Determine the (x, y) coordinate at the center of the cell enclosing the given text.  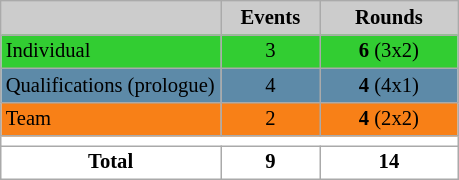
Individual (111, 51)
2 (270, 119)
4 (270, 85)
6 (3x2) (388, 51)
4 (2x2) (388, 119)
Qualifications (prologue) (111, 85)
Events (270, 17)
9 (270, 162)
4 (4x1) (388, 85)
14 (388, 162)
Rounds (388, 17)
Total (111, 162)
Team (111, 119)
3 (270, 51)
